Provide the (x, y) coordinate of the cell's center where the given text is located.  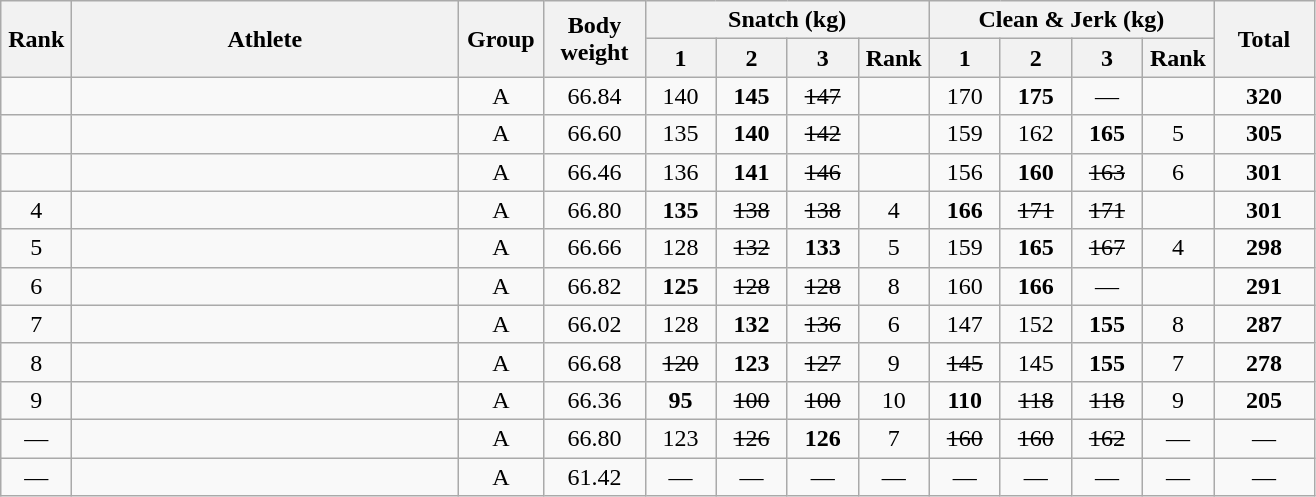
170 (964, 96)
142 (822, 134)
66.46 (594, 172)
320 (1264, 96)
305 (1264, 134)
167 (1106, 248)
125 (680, 286)
127 (822, 362)
291 (1264, 286)
133 (822, 248)
Athlete (265, 39)
10 (894, 400)
205 (1264, 400)
175 (1036, 96)
146 (822, 172)
152 (1036, 324)
Snatch (kg) (787, 20)
66.36 (594, 400)
61.42 (594, 477)
Clean & Jerk (kg) (1071, 20)
66.84 (594, 96)
Group (501, 39)
156 (964, 172)
163 (1106, 172)
66.66 (594, 248)
Body weight (594, 39)
298 (1264, 248)
110 (964, 400)
278 (1264, 362)
66.60 (594, 134)
95 (680, 400)
287 (1264, 324)
Total (1264, 39)
66.02 (594, 324)
66.82 (594, 286)
66.68 (594, 362)
141 (752, 172)
120 (680, 362)
